Search for the cell housing the specified text and yield its (x, y) center coordinate. 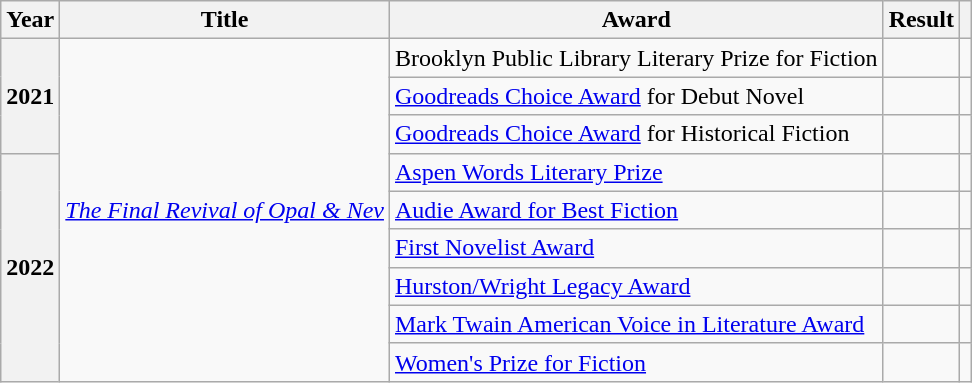
Women's Prize for Fiction (636, 362)
Audie Award for Best Fiction (636, 210)
Title (225, 20)
Result (921, 20)
2021 (30, 96)
Hurston/Wright Legacy Award (636, 286)
2022 (30, 267)
Goodreads Choice Award for Debut Novel (636, 96)
The Final Revival of Opal & Nev (225, 210)
Mark Twain American Voice in Literature Award (636, 324)
Aspen Words Literary Prize (636, 172)
First Novelist Award (636, 248)
Goodreads Choice Award for Historical Fiction (636, 134)
Year (30, 20)
Brooklyn Public Library Literary Prize for Fiction (636, 58)
Award (636, 20)
